For the text-containing cell, return its midpoint in [x, y] coordinate format. 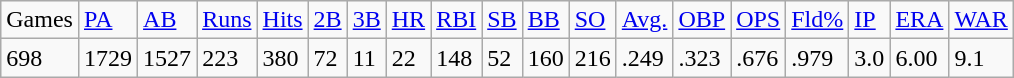
HR [408, 20]
.323 [702, 58]
WAR [981, 20]
223 [227, 58]
Hits [282, 20]
698 [40, 58]
216 [592, 58]
1729 [108, 58]
Fld% [818, 20]
22 [408, 58]
.249 [644, 58]
OPS [758, 20]
1527 [168, 58]
ERA [920, 20]
RBI [456, 20]
2B [328, 20]
.676 [758, 58]
Runs [227, 20]
72 [328, 58]
3.0 [870, 58]
SB [502, 20]
11 [366, 58]
OBP [702, 20]
160 [546, 58]
9.1 [981, 58]
3B [366, 20]
PA [108, 20]
52 [502, 58]
IP [870, 20]
148 [456, 58]
6.00 [920, 58]
AB [168, 20]
Avg. [644, 20]
SO [592, 20]
Games [40, 20]
380 [282, 58]
BB [546, 20]
.979 [818, 58]
